Output the (x, y) coordinate of the center of the cell containing the given text.  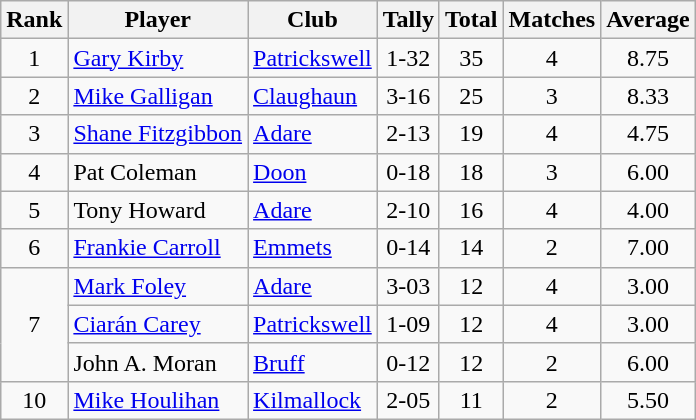
Gary Kirby (158, 58)
4.00 (648, 210)
4.75 (648, 134)
Pat Coleman (158, 172)
5 (34, 210)
Tally (408, 20)
Ciarán Carey (158, 324)
7 (34, 324)
6 (34, 248)
3-16 (408, 96)
14 (471, 248)
Mike Galligan (158, 96)
2-13 (408, 134)
0-14 (408, 248)
John A. Moran (158, 362)
8.33 (648, 96)
Frankie Carroll (158, 248)
35 (471, 58)
8.75 (648, 58)
1-09 (408, 324)
Claughaun (313, 96)
10 (34, 400)
25 (471, 96)
Average (648, 20)
Mark Foley (158, 286)
1 (34, 58)
Doon (313, 172)
Bruff (313, 362)
1-32 (408, 58)
Shane Fitzgibbon (158, 134)
3-03 (408, 286)
Tony Howard (158, 210)
18 (471, 172)
2-05 (408, 400)
Matches (552, 20)
7.00 (648, 248)
0-18 (408, 172)
Total (471, 20)
19 (471, 134)
Club (313, 20)
Player (158, 20)
Kilmallock (313, 400)
Mike Houlihan (158, 400)
2-10 (408, 210)
0-12 (408, 362)
11 (471, 400)
Rank (34, 20)
Emmets (313, 248)
5.50 (648, 400)
16 (471, 210)
